Extract the (x, y) coordinate from the center of the cell holding the provided text.  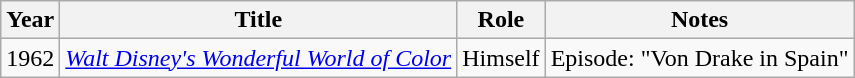
Walt Disney's Wonderful World of Color (258, 58)
1962 (30, 58)
Year (30, 20)
Episode: "Von Drake in Spain" (700, 58)
Himself (501, 58)
Role (501, 20)
Title (258, 20)
Notes (700, 20)
